Output the [x, y] coordinate of the center of the cell containing the given text.  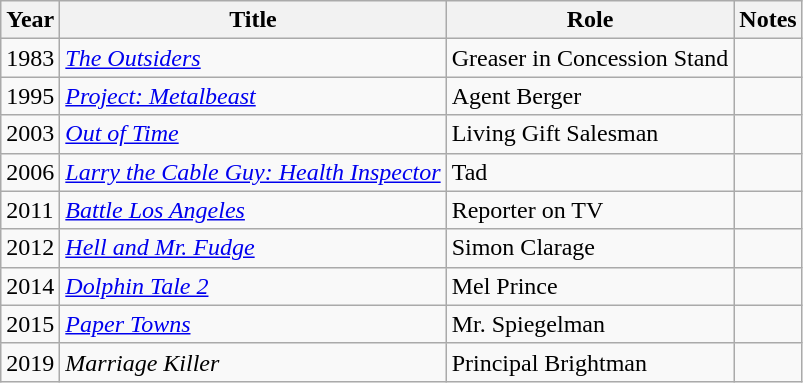
1983 [30, 58]
Title [253, 20]
Year [30, 20]
Dolphin Tale 2 [253, 286]
Living Gift Salesman [590, 134]
Simon Clarage [590, 248]
Mel Prince [590, 286]
Greaser in Concession Stand [590, 58]
2014 [30, 286]
Larry the Cable Guy: Health Inspector [253, 172]
2019 [30, 362]
Battle Los Angeles [253, 210]
Principal Brightman [590, 362]
The Outsiders [253, 58]
Paper Towns [253, 324]
2012 [30, 248]
Hell and Mr. Fudge [253, 248]
2003 [30, 134]
Agent Berger [590, 96]
Notes [768, 20]
2006 [30, 172]
2015 [30, 324]
Marriage Killer [253, 362]
Role [590, 20]
Reporter on TV [590, 210]
Out of Time [253, 134]
Project: Metalbeast [253, 96]
1995 [30, 96]
2011 [30, 210]
Tad [590, 172]
Mr. Spiegelman [590, 324]
